Identify which cell holds the provided text, then report its (X, Y) central coordinate. 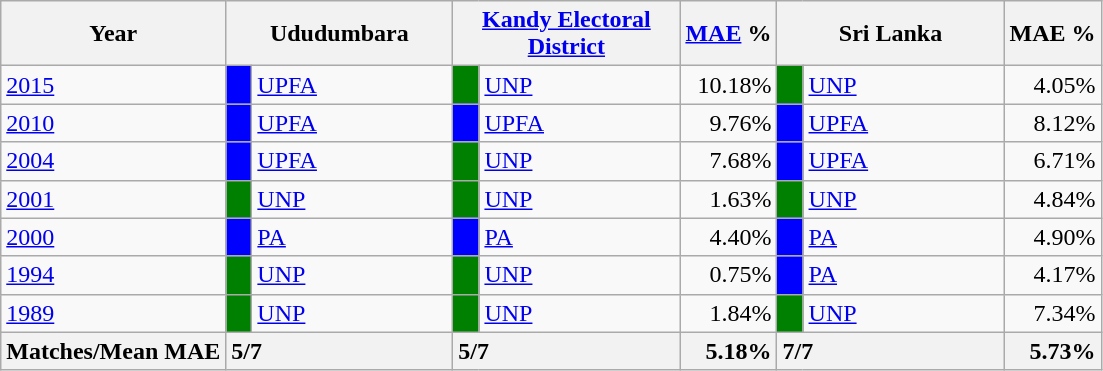
1989 (114, 313)
8.12% (1052, 123)
Year (114, 34)
5.73% (1052, 351)
2004 (114, 161)
4.05% (1052, 85)
2010 (114, 123)
Sri Lanka (890, 34)
2000 (114, 237)
4.90% (1052, 237)
7/7 (890, 351)
10.18% (728, 85)
1.84% (728, 313)
7.34% (1052, 313)
Matches/Mean MAE (114, 351)
4.40% (728, 237)
1.63% (728, 199)
Ududumbara (340, 34)
4.17% (1052, 275)
5.18% (728, 351)
4.84% (1052, 199)
6.71% (1052, 161)
1994 (114, 275)
2015 (114, 85)
7.68% (728, 161)
9.76% (728, 123)
Kandy Electoral District (566, 34)
0.75% (728, 275)
2001 (114, 199)
